Detect which cell encompasses the target text, then output its (x, y) center coordinate. 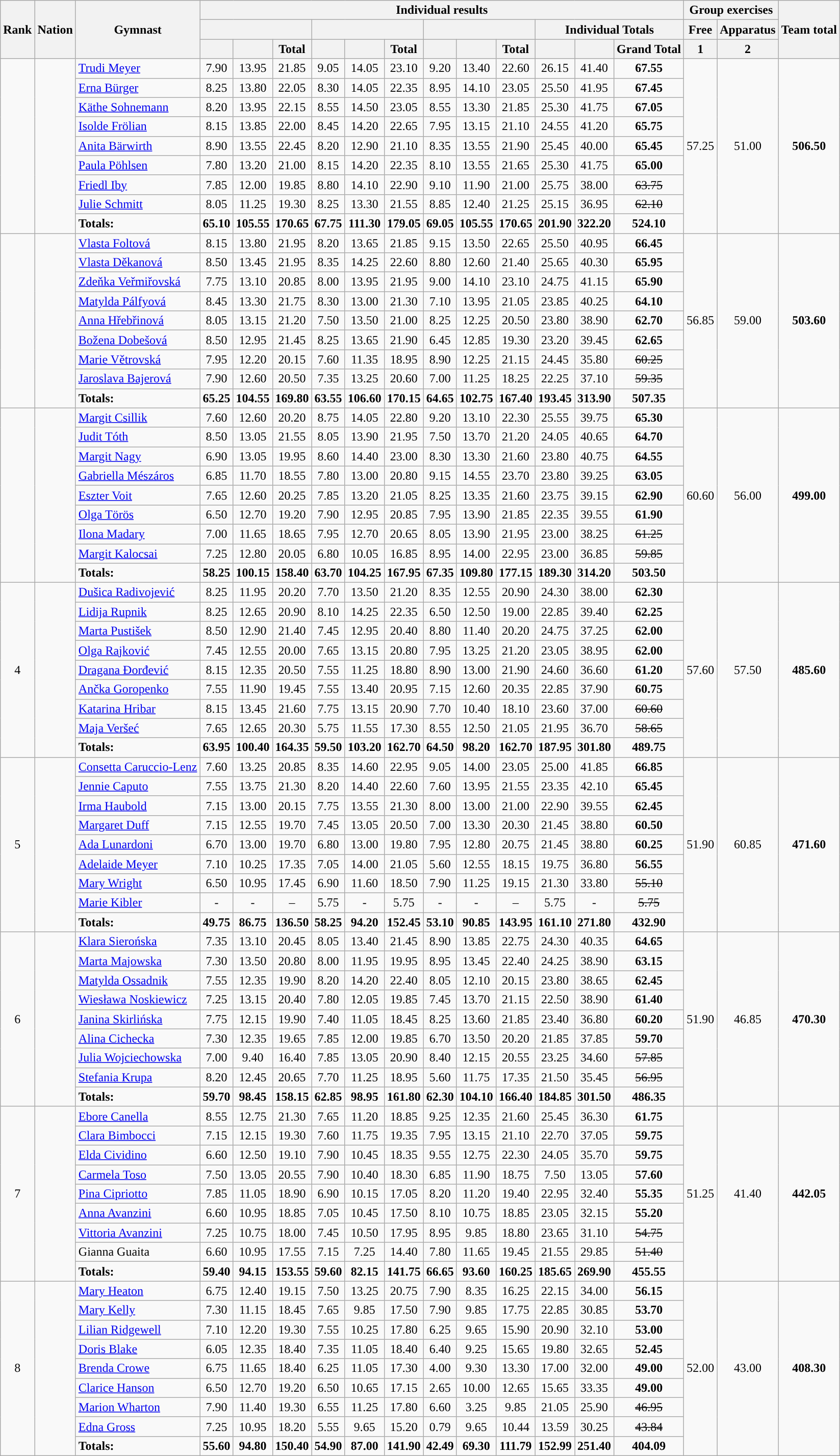
39.25 (595, 476)
301.50 (595, 1097)
94.80 (253, 1446)
63.75 (649, 185)
301.80 (595, 747)
152.99 (555, 1446)
53.70 (649, 1310)
507.35 (649, 398)
23.70 (515, 476)
21.75 (292, 301)
19.10 (292, 1155)
69.30 (476, 1446)
Marta Pustišek (138, 631)
10.50 (364, 1233)
20.25 (292, 495)
13.60 (476, 1019)
167.95 (404, 573)
32.65 (595, 1349)
Božena Dobešová (138, 340)
37.25 (595, 631)
489.75 (649, 747)
38.65 (595, 980)
56.00 (748, 496)
103.20 (364, 747)
104.10 (476, 1097)
23.60 (555, 709)
87.00 (364, 1446)
Maja Veršeć (138, 728)
Group exercises (731, 10)
98.45 (253, 1097)
11.35 (364, 359)
90.85 (476, 922)
23.35 (555, 786)
470.30 (809, 1020)
18.55 (292, 476)
6.55 (328, 1407)
Janina Skirlińska (138, 1019)
31.10 (595, 1233)
57.50 (748, 670)
42.10 (595, 786)
Anna Avanzini (138, 1213)
39.75 (595, 418)
Stefania Krupa (138, 1077)
20.95 (404, 689)
404.09 (649, 1446)
Marie Kibler (138, 903)
18.20 (292, 1426)
23.75 (555, 495)
18.15 (515, 864)
32.40 (595, 1194)
170.15 (404, 398)
25.00 (555, 767)
22.25 (555, 379)
59.60 (328, 1271)
62.25 (649, 612)
Vittoria Avanzini (138, 1233)
Margit Kalocsai (138, 553)
Clarice Hanson (138, 1388)
18.50 (404, 883)
18.30 (404, 1174)
6.45 (440, 340)
185.65 (555, 1271)
63.05 (649, 476)
40.30 (595, 263)
166.40 (515, 1097)
136.50 (292, 922)
161.10 (555, 922)
Elda Cividino (138, 1155)
Free (701, 30)
23.65 (555, 1233)
485.60 (809, 670)
67.05 (649, 107)
37.90 (595, 689)
11.15 (253, 1310)
29.85 (595, 1252)
322.20 (595, 223)
164.35 (292, 747)
22.50 (555, 1000)
9.55 (440, 1155)
17.15 (404, 1388)
12.45 (253, 1077)
36.95 (595, 204)
Marion Wharton (138, 1407)
56.95 (649, 1077)
60.50 (649, 825)
Mary Wright (138, 883)
22.05 (292, 88)
16.85 (404, 553)
93.60 (476, 1271)
49.75 (216, 922)
43.84 (649, 1426)
158.15 (292, 1097)
Mary Heaton (138, 1291)
19.35 (404, 1135)
61.75 (649, 1116)
471.60 (809, 844)
150.40 (292, 1446)
57.25 (701, 146)
53.00 (649, 1330)
18.00 (292, 1233)
23.25 (555, 1058)
25.15 (555, 204)
9.00 (440, 282)
63.15 (649, 961)
201.90 (555, 223)
10.05 (364, 553)
408.30 (809, 1368)
0.79 (440, 1426)
Jaroslava Bajerová (138, 379)
442.05 (809, 1194)
Grand Total (649, 49)
67.45 (649, 88)
67.55 (649, 68)
61.90 (649, 514)
98.95 (364, 1097)
17.75 (515, 1310)
Mary Kelly (138, 1310)
251.40 (595, 1446)
Olga Rajković (138, 651)
34.00 (595, 1291)
Team total (809, 30)
Ilona Madary (138, 534)
64.50 (440, 747)
Alina Cichecka (138, 1038)
Trudi Meyer (138, 68)
59.35 (649, 379)
36.60 (595, 670)
62.90 (649, 495)
Marie Větrovská (138, 359)
Rank (17, 30)
177.15 (515, 573)
17.45 (292, 883)
60.20 (649, 1019)
432.90 (649, 922)
6.40 (440, 1349)
98.20 (476, 747)
524.10 (649, 223)
37.10 (595, 379)
55.60 (216, 1446)
58.65 (649, 728)
Eszter Voit (138, 495)
141.90 (404, 1446)
Lilian Ridgewell (138, 1330)
141.75 (404, 1271)
1 (701, 49)
86.75 (253, 922)
36.30 (595, 1116)
Jennie Caputo (138, 786)
17.95 (404, 1233)
193.45 (555, 398)
Klara Sierońska (138, 942)
65.10 (216, 223)
19.40 (515, 1194)
35.70 (595, 1155)
Gymnast (138, 30)
69.05 (440, 223)
55.35 (649, 1194)
189.30 (555, 573)
64.70 (649, 437)
Matylda Ossadnik (138, 980)
Lidija Rupnik (138, 612)
63.55 (328, 398)
24.25 (555, 961)
111.30 (364, 223)
100.40 (253, 747)
100.15 (253, 573)
Isolde Frölian (138, 126)
Adelaide Meyer (138, 864)
66.45 (649, 243)
56.85 (701, 321)
Dragana Đorđević (138, 670)
19.65 (292, 1038)
65.00 (649, 165)
169.80 (292, 398)
Judit Tóth (138, 437)
Vlasta Foltová (138, 243)
Anna Hřebřinová (138, 321)
10.00 (476, 1388)
62.70 (649, 321)
14.60 (364, 767)
20.45 (292, 942)
18.35 (404, 1155)
21.25 (515, 204)
Carmela Toso (138, 1174)
65.25 (216, 398)
Margaret Duff (138, 825)
24.60 (555, 670)
22.70 (555, 1135)
6.05 (216, 1349)
22.45 (292, 146)
66.65 (440, 1271)
59.50 (328, 747)
33.35 (595, 1388)
13.35 (476, 495)
4.00 (440, 1368)
Gianna Guaita (138, 1252)
104.25 (364, 573)
8.60 (328, 456)
38.25 (595, 534)
13.75 (253, 786)
13.59 (555, 1426)
Friedl Iby (138, 185)
11.60 (364, 883)
94.20 (364, 922)
Erna Bürger (138, 88)
9.30 (476, 1368)
503.50 (649, 573)
20.35 (515, 689)
Margit Nagy (138, 456)
143.95 (515, 922)
7.40 (328, 1019)
55.20 (649, 1213)
499.00 (809, 496)
10.65 (364, 1388)
65.30 (649, 418)
40.25 (595, 301)
158.40 (292, 573)
63.95 (216, 747)
18.25 (515, 379)
39.45 (595, 340)
20.60 (404, 379)
61.40 (649, 1000)
Gabriella Mészáros (138, 476)
10.15 (364, 1194)
8 (17, 1368)
6 (17, 1020)
160.25 (515, 1271)
26.15 (555, 68)
32.15 (595, 1213)
Katarina Hribar (138, 709)
10.44 (515, 1426)
25.65 (555, 263)
33.80 (595, 883)
57.85 (649, 1058)
59.00 (748, 321)
Anita Bärwirth (138, 146)
53.10 (440, 922)
Ančka Goropenko (138, 689)
37.85 (595, 1038)
40.00 (595, 146)
8.40 (440, 1058)
Käthe Sohnemann (138, 107)
18.90 (292, 1194)
60.85 (748, 844)
23.40 (555, 1019)
65.90 (649, 282)
Margit Csillik (138, 418)
41.15 (595, 282)
167.40 (515, 398)
54.90 (328, 1446)
9.10 (440, 185)
62.65 (649, 340)
Marta Majowska (138, 961)
12.10 (476, 980)
455.55 (649, 1271)
94.15 (253, 1271)
64.55 (649, 456)
14.50 (364, 107)
7 (17, 1194)
17.05 (404, 1194)
23.85 (555, 301)
18.10 (515, 709)
22.80 (404, 418)
21.50 (555, 1077)
106.60 (364, 398)
55.10 (649, 883)
20.05 (292, 553)
41.85 (595, 767)
11.55 (364, 728)
39.40 (595, 612)
2.65 (440, 1388)
42.49 (440, 1446)
52.45 (649, 1349)
Ebore Canella (138, 1116)
314.20 (595, 573)
67.35 (440, 573)
32.00 (595, 1368)
17.55 (292, 1252)
486.35 (649, 1097)
30.25 (595, 1426)
12.05 (364, 1000)
Irma Haubold (138, 805)
Dušica Radivojević (138, 592)
15.20 (404, 1426)
Consetta Caruccio-Lenz (138, 767)
51.40 (649, 1252)
35.45 (595, 1077)
16.25 (515, 1291)
16.40 (292, 1058)
37.05 (595, 1135)
184.85 (555, 1097)
52.00 (701, 1368)
37.00 (595, 709)
Doris Blake (138, 1349)
4 (17, 670)
14.55 (476, 476)
Ada Lunardoni (138, 844)
64.10 (649, 301)
25.90 (595, 1407)
Wiesława Noskiewicz (138, 1000)
59.85 (649, 553)
Vlasta Děkanová (138, 263)
36.70 (595, 728)
Clara Bimbocci (138, 1135)
40.75 (595, 456)
Zdeňka Veřmiřovská (138, 282)
65.75 (649, 126)
18.75 (515, 1174)
61.25 (649, 534)
11.70 (253, 476)
25.55 (555, 418)
109.80 (476, 573)
Apparatus (748, 30)
67.75 (328, 223)
Edna Gross (138, 1426)
32.10 (595, 1330)
153.55 (292, 1271)
152.45 (404, 922)
Individual Totals (609, 30)
41.20 (595, 126)
313.90 (595, 398)
63.70 (328, 573)
102.75 (476, 398)
61.20 (649, 670)
Pina Cipriotto (138, 1194)
66.85 (649, 767)
3.25 (476, 1407)
23.20 (555, 340)
41.95 (595, 88)
Brenda Crowe (138, 1368)
82.15 (364, 1271)
20.00 (292, 651)
40.95 (595, 243)
Nation (55, 30)
17.00 (555, 1368)
34.60 (595, 1058)
46.95 (649, 1407)
36.85 (595, 553)
40.35 (595, 942)
9.40 (253, 1058)
Individual results (442, 10)
5 (17, 844)
25.75 (555, 185)
24.55 (555, 126)
104.55 (253, 398)
187.95 (555, 747)
506.50 (809, 146)
8.85 (440, 204)
2 (748, 49)
40.65 (595, 437)
19.00 (515, 612)
62.85 (328, 1097)
24.45 (555, 359)
Olga Törös (138, 514)
Julie Schmitt (138, 204)
161.80 (404, 1097)
269.90 (595, 1271)
35.80 (595, 359)
22.00 (292, 126)
19.75 (555, 864)
51.25 (701, 1194)
15.90 (515, 1330)
43.00 (748, 1368)
54.75 (649, 1233)
30.85 (595, 1310)
12.85 (476, 340)
38.95 (595, 651)
503.60 (809, 321)
8.75 (328, 418)
39.15 (595, 495)
5.55 (328, 1426)
Julia Wojciechowska (138, 1058)
46.85 (748, 1020)
51.00 (748, 146)
Matylda Pálfyová (138, 301)
18.65 (292, 534)
59.40 (216, 1271)
21.65 (515, 165)
56.55 (649, 864)
179.05 (404, 223)
60.75 (649, 689)
56.15 (649, 1291)
111.79 (515, 1446)
Paula Pöhlsen (138, 165)
62.10 (649, 204)
22.75 (515, 942)
271.80 (595, 922)
65.95 (649, 263)
